Search for the cell housing the specified text and yield its (x, y) center coordinate. 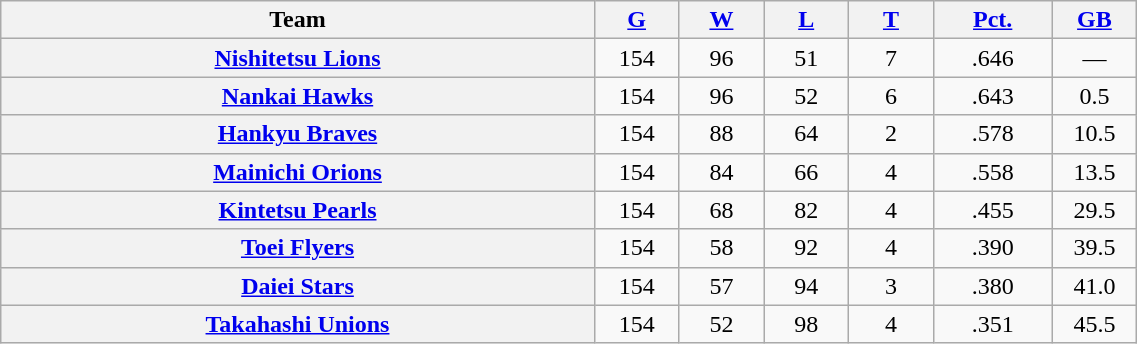
82 (806, 210)
Team (298, 20)
GB (1094, 20)
W (722, 20)
L (806, 20)
58 (722, 248)
.455 (992, 210)
13.5 (1094, 172)
Pct. (992, 20)
G (636, 20)
Nankai Hawks (298, 96)
51 (806, 58)
57 (722, 286)
88 (722, 134)
10.5 (1094, 134)
Takahashi Unions (298, 324)
— (1094, 58)
.646 (992, 58)
.390 (992, 248)
94 (806, 286)
Kintetsu Pearls (298, 210)
2 (892, 134)
Hankyu Braves (298, 134)
3 (892, 286)
.351 (992, 324)
64 (806, 134)
84 (722, 172)
.643 (992, 96)
Daiei Stars (298, 286)
66 (806, 172)
39.5 (1094, 248)
29.5 (1094, 210)
T (892, 20)
Nishitetsu Lions (298, 58)
.578 (992, 134)
7 (892, 58)
68 (722, 210)
45.5 (1094, 324)
6 (892, 96)
Mainichi Orions (298, 172)
.558 (992, 172)
98 (806, 324)
0.5 (1094, 96)
41.0 (1094, 286)
.380 (992, 286)
Toei Flyers (298, 248)
92 (806, 248)
